Find where the given text appears and provide that cell's center as (X, Y) coordinate. 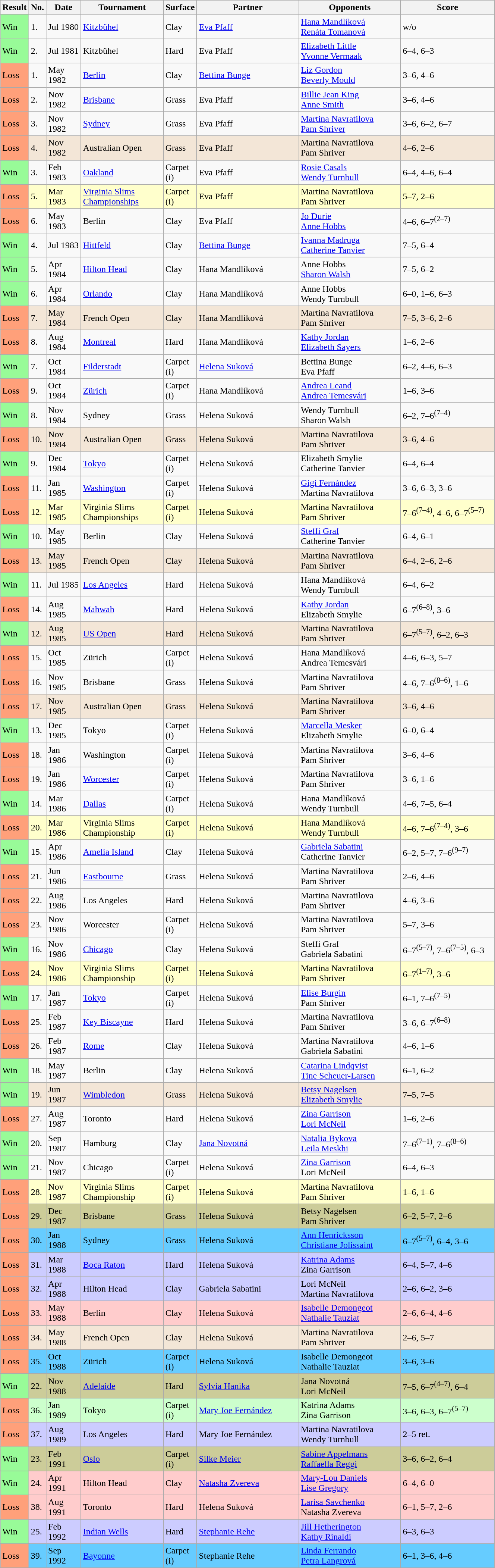
36. (37, 1410)
6–4, 6–1 (447, 536)
Jun 1986 (64, 876)
27. (37, 1119)
Sep 1992 (64, 1556)
5–7, 3–6 (447, 924)
Jul 1983 (64, 245)
Mar 1988 (64, 1265)
35. (37, 1362)
Hana Mandlíková Andrea Temesvári (350, 657)
Dec 1984 (64, 463)
2–6, 6–2, 3–6 (447, 1289)
Result (15, 7)
Larisa Savchenko Natasha Zvereva (350, 1507)
Gabriela Sabatini Catherine Tanvier (350, 852)
Oslo (122, 1459)
6–4, 4–6, 6–4 (447, 172)
4–6, 7–6(7–4), 3–6 (447, 827)
Score (447, 7)
7–5, 6–2 (447, 269)
Filderstadt (122, 366)
Dec 1985 (64, 730)
Tournament (122, 7)
2–6, 6–4, 4–6 (447, 1313)
Jana Novotná (248, 1143)
Ann Henricksson Christiane Jolissaint (350, 1240)
Gigi Fernández Martina Navratilova (350, 488)
Jul 1981 (64, 51)
Kathy Jordan Elizabeth Smylie (350, 609)
Jana Novotná Lori McNeil (350, 1386)
Aug 1984 (64, 342)
Montreal (122, 342)
Wimbledon (122, 1095)
Jul 1980 (64, 27)
Anne Hobbs Sharon Walsh (350, 269)
Martina Navratilova Gabriela Sabatini (350, 1046)
6–7(6–8), 3–6 (447, 609)
Elise Burgin Pam Shriver (350, 998)
Sylvia Hanika (248, 1386)
Jun 1987 (64, 1095)
Sep 1987 (64, 1143)
Boca Raton (122, 1265)
Elizabeth Little Yvonne Vermaak (350, 51)
Oct 1985 (64, 657)
w/o (447, 27)
Bayonne (122, 1556)
Elizabeth Smylie Catherine Tanvier (350, 463)
Betsy Nagelsen Pam Shriver (350, 1216)
29. (37, 1216)
4–6, 7–5, 6–4 (447, 804)
Lori McNeil Martina Navratilova (350, 1289)
Jul 1985 (64, 585)
7–5, 3–6, 2–6 (447, 318)
May 1987 (64, 1070)
Rome (122, 1046)
May 1983 (64, 221)
Aug 1986 (64, 901)
Partner (248, 7)
Amelia Island (122, 852)
4–6, 1–6 (447, 1046)
34. (37, 1337)
Mahwah (122, 609)
Mar 1983 (64, 196)
31. (37, 1265)
Jan 1988 (64, 1240)
6–4, 6–2 (447, 585)
6–2, 5–7, 2–6 (447, 1216)
Aug 1991 (64, 1507)
Betsy Nagelsen Elizabeth Smylie (350, 1095)
Oakland (122, 172)
Jill Hetherington Kathy Rinaldi (350, 1532)
Feb 1983 (64, 172)
6–1, 7–6(7–5) (447, 998)
Natalia Bykova Leila Meskhi (350, 1143)
Bettina Bunge Eva Pfaff (350, 366)
Key Biscayne (122, 1021)
Rosie Casals Wendy Turnbull (350, 172)
6–7(5–7), 6–4, 3–6 (447, 1240)
Jan 1989 (64, 1410)
7–6(7–4), 4–6, 6–7(5–7) (447, 512)
37. (37, 1434)
Oct 1988 (64, 1362)
6–2, 5–7, 7–6(9–7) (447, 852)
Surface (180, 7)
2–5 ret. (447, 1434)
Eastbourne (122, 876)
Opponents (350, 7)
1–6, 1–6 (447, 1192)
28. (37, 1192)
Apr 1988 (64, 1289)
6–2, 7–6(7–4) (447, 415)
Kathy Jordan Elizabeth Sayers (350, 342)
Hamburg (122, 1143)
Mary-Lou Daniels Lise Gregory (350, 1483)
Jan 1987 (64, 998)
Hittfeld (122, 245)
May 1984 (64, 318)
Date (64, 7)
26. (37, 1046)
1–6, 3–6 (447, 391)
3–6, 3–6 (447, 1362)
7–5, 6–7(4–7), 6–4 (447, 1386)
4–6, 6–3, 5–7 (447, 657)
No. (37, 7)
4–6, 2–6 (447, 148)
Nov 1988 (64, 1386)
Marcella Mesker Elizabeth Smylie (350, 730)
Natasha Zvereva (248, 1483)
Apr 1991 (64, 1483)
3–6, 6–3, 6–7(5–7) (447, 1410)
Feb 1991 (64, 1459)
Indian Wells (122, 1532)
Gabriela Sabatini (248, 1289)
3–6, 6–2, 6–7 (447, 124)
6–4, 6–4 (447, 463)
Ivanna Madruga Catherine Tanvier (350, 245)
Sabine Appelmans Raffaella Reggi (350, 1459)
6–1, 3–6, 4–6 (447, 1556)
Andrea Leand Andrea Temesvári (350, 391)
US Open (122, 633)
Steffi Graf Catherine Tanvier (350, 536)
Liz Gordon Beverly Mould (350, 75)
Martina Navratilova Wendy Turnbull (350, 1434)
4–6, 7–6(8–6), 1–6 (447, 682)
33. (37, 1313)
7–6(7–1), 7–6(8–6) (447, 1143)
3–6, 6–3, 3–6 (447, 488)
7–5, 7–5 (447, 1095)
Aug 1987 (64, 1119)
4–6, 3–6 (447, 901)
Wendy Turnbull Sharon Walsh (350, 415)
39. (37, 1556)
Adelaide (122, 1386)
Steffi Graf Gabriela Sabatini (350, 949)
6–0, 6–4 (447, 730)
Hana Mandlíková Renáta Tomanová (350, 27)
6–7(5–7), 6–2, 6–3 (447, 633)
6–1, 5–7, 2–6 (447, 1507)
6–4, 2–6, 2–6 (447, 560)
Jo Durie Anne Hobbs (350, 221)
5–7, 2–6 (447, 196)
2–6, 4–6 (447, 876)
3–6, 1–6 (447, 779)
4–6, 6–7(2–7) (447, 221)
6–1, 6–2 (447, 1070)
2–6, 5–7 (447, 1337)
6–4, 5–7, 4–6 (447, 1265)
Mar 1985 (64, 512)
Dec 1987 (64, 1216)
6–0, 1–6, 6–3 (447, 293)
Catarina Lindqvist Tine Scheuer-Larsen (350, 1070)
6–7(1–7), 3–6 (447, 973)
38. (37, 1507)
Orlando (122, 293)
Billie Jean King Anne Smith (350, 99)
6–7(5–7), 7–6(7–5), 6–3 (447, 949)
32. (37, 1289)
6–2, 4–6, 6–3 (447, 366)
Anne Hobbs Wendy Turnbull (350, 293)
30. (37, 1240)
Aug 1989 (64, 1434)
Apr 1986 (64, 852)
May 1982 (64, 75)
Dallas (122, 804)
Linda Ferrando Petra Langrová (350, 1556)
Jan 1985 (64, 488)
6–3, 6–3 (447, 1532)
6–4, 6–0 (447, 1483)
Silke Meier (248, 1459)
3–6, 6–7(6–8) (447, 1021)
7–5, 6–4 (447, 245)
Feb 1992 (64, 1532)
3–6, 6–2, 6–4 (447, 1459)
